Determine the (X, Y) coordinate at the center of the cell enclosing the given text.  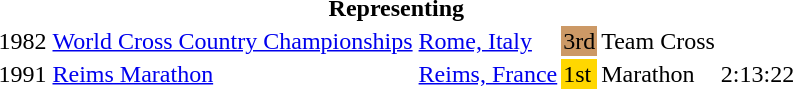
Reims Marathon (232, 74)
3rd (580, 41)
Marathon (658, 74)
Reims, France (488, 74)
Rome, Italy (488, 41)
World Cross Country Championships (232, 41)
1st (580, 74)
Team Cross (658, 41)
